Return [X, Y] of the center of cell containing provided text 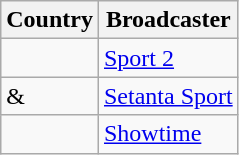
Setanta Sport [168, 96]
Broadcaster [168, 20]
Showtime [168, 134]
& [50, 96]
Sport 2 [168, 58]
Country [50, 20]
